Search for the cell housing the specified text and yield its (x, y) center coordinate. 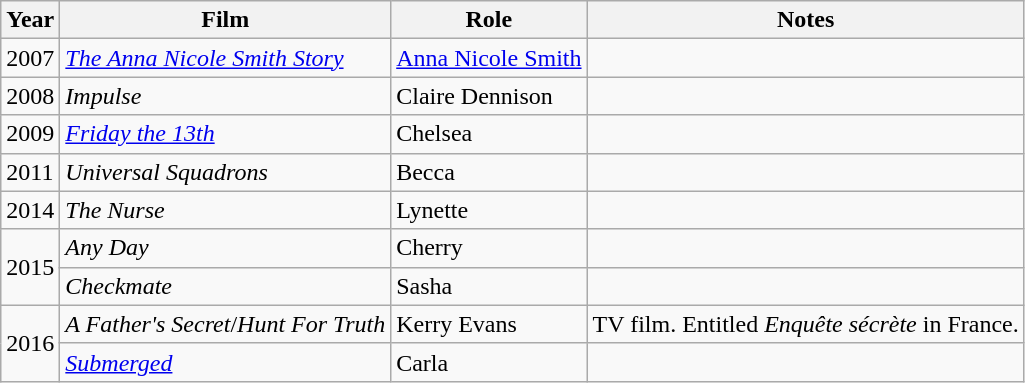
Role (489, 20)
Kerry Evans (489, 324)
The Nurse (226, 210)
2015 (30, 267)
Anna Nicole Smith (489, 58)
Notes (806, 20)
Impulse (226, 96)
Film (226, 20)
2009 (30, 134)
Sasha (489, 286)
Friday the 13th (226, 134)
The Anna Nicole Smith Story (226, 58)
A Father's Secret/Hunt For Truth (226, 324)
Carla (489, 362)
2008 (30, 96)
Claire Dennison (489, 96)
2011 (30, 172)
TV film. Entitled Enquête sécrète in France. (806, 324)
Checkmate (226, 286)
Submerged (226, 362)
Any Day (226, 248)
Year (30, 20)
Universal Squadrons (226, 172)
2016 (30, 343)
Chelsea (489, 134)
Cherry (489, 248)
Becca (489, 172)
Lynette (489, 210)
2007 (30, 58)
2014 (30, 210)
